Search for the cell housing the specified text and yield its [x, y] center coordinate. 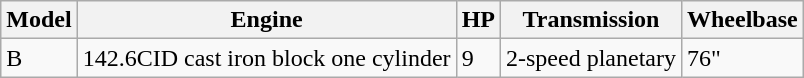
76" [742, 58]
142.6CID cast iron block one cylinder [266, 58]
Engine [266, 20]
9 [478, 58]
B [39, 58]
Wheelbase [742, 20]
HP [478, 20]
2-speed planetary [592, 58]
Transmission [592, 20]
Model [39, 20]
